For the text-containing cell, return its midpoint in [X, Y] coordinate format. 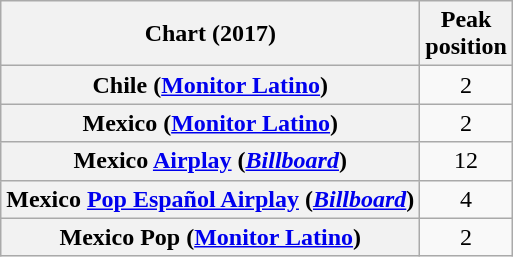
Mexico Pop (Monitor Latino) [210, 237]
12 [466, 161]
Chile (Monitor Latino) [210, 85]
Mexico (Monitor Latino) [210, 123]
Chart (2017) [210, 34]
Mexico Pop Español Airplay (Billboard) [210, 199]
4 [466, 199]
Mexico Airplay (Billboard) [210, 161]
Peakposition [466, 34]
